Extract the (x, y) coordinate from the center of the cell holding the provided text.  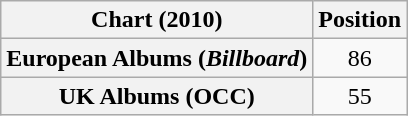
55 (360, 96)
European Albums (Billboard) (157, 58)
86 (360, 58)
UK Albums (OCC) (157, 96)
Chart (2010) (157, 20)
Position (360, 20)
